Search for the cell housing the specified text and yield its [x, y] center coordinate. 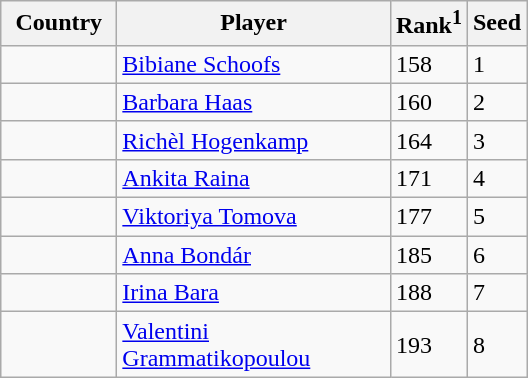
2 [496, 102]
158 [428, 64]
Valentini Grammatikopoulou [254, 344]
5 [496, 217]
Country [59, 24]
7 [496, 293]
193 [428, 344]
Seed [496, 24]
Player [254, 24]
171 [428, 178]
Ankita Raina [254, 178]
6 [496, 255]
Barbara Haas [254, 102]
Rank1 [428, 24]
188 [428, 293]
177 [428, 217]
1 [496, 64]
Richèl Hogenkamp [254, 140]
Anna Bondár [254, 255]
3 [496, 140]
Irina Bara [254, 293]
164 [428, 140]
160 [428, 102]
Bibiane Schoofs [254, 64]
8 [496, 344]
Viktoriya Tomova [254, 217]
185 [428, 255]
4 [496, 178]
